Return (X, Y) of the center of cell containing provided text 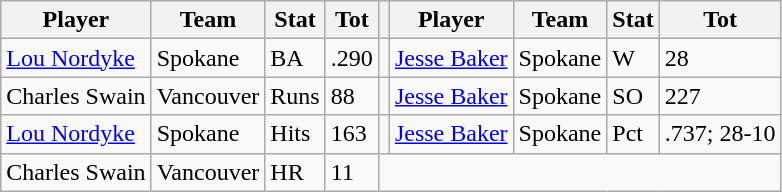
88 (352, 96)
163 (352, 134)
.290 (352, 58)
W (633, 58)
HR (295, 172)
11 (352, 172)
Hits (295, 134)
Runs (295, 96)
Pct (633, 134)
.737; 28-10 (720, 134)
227 (720, 96)
SO (633, 96)
28 (720, 58)
BA (295, 58)
